Identify which cell holds the provided text, then report its [X, Y] central coordinate. 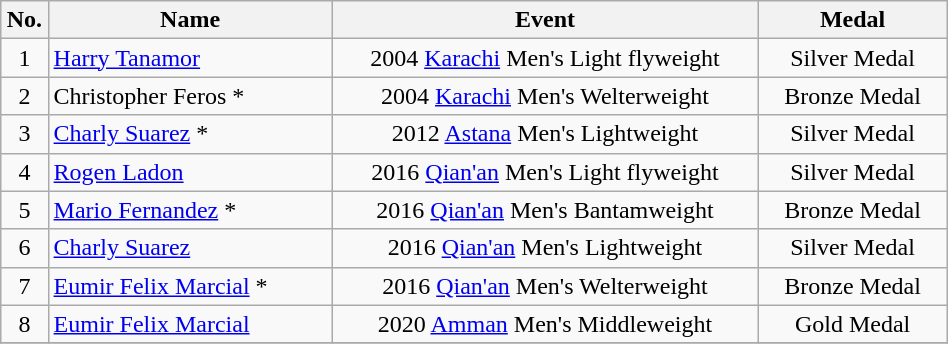
Charly Suarez [190, 248]
2016 Qian'an Men's Light flyweight [545, 172]
Charly Suarez * [190, 134]
1 [24, 58]
5 [24, 210]
Event [545, 20]
Name [190, 20]
2016 Qian'an Men's Welterweight [545, 286]
2004 Karachi Men's Light flyweight [545, 58]
Gold Medal [852, 324]
2004 Karachi Men's Welterweight [545, 96]
2016 Qian'an Men's Bantamweight [545, 210]
2016 Qian'an Men's Lightweight [545, 248]
Eumir Felix Marcial * [190, 286]
No. [24, 20]
7 [24, 286]
8 [24, 324]
6 [24, 248]
Eumir Felix Marcial [190, 324]
Harry Tanamor [190, 58]
Christopher Feros * [190, 96]
Rogen Ladon [190, 172]
2 [24, 96]
Medal [852, 20]
3 [24, 134]
2020 Amman Men's Middleweight [545, 324]
Mario Fernandez * [190, 210]
4 [24, 172]
2012 Astana Men's Lightweight [545, 134]
